Search for the cell housing the specified text and yield its (X, Y) center coordinate. 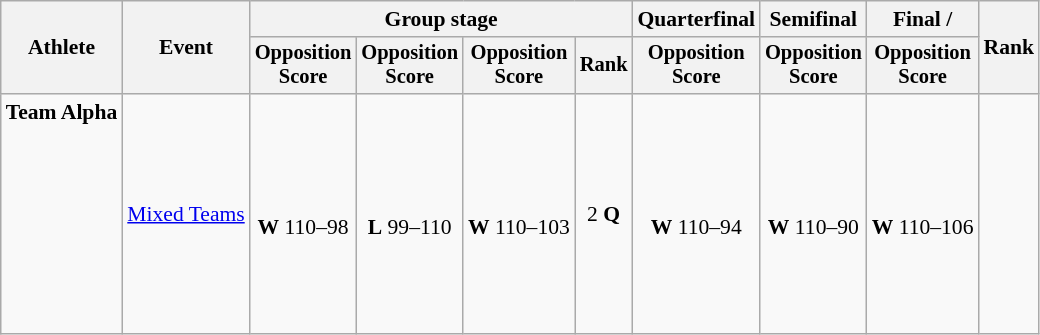
W 110–90 (814, 214)
W 110–106 (923, 214)
Athlete (62, 48)
Group stage (442, 19)
Semifinal (814, 19)
W 110–103 (519, 214)
2 Q (604, 214)
Quarterfinal (696, 19)
L 99–110 (410, 214)
Final / (923, 19)
Mixed Teams (186, 214)
W 110–94 (696, 214)
Team Alpha (62, 214)
W 110–98 (304, 214)
Event (186, 48)
